Return [X, Y] of the center of cell containing provided text 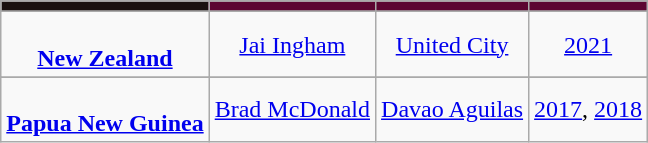
United City [452, 44]
Jai Ingham [292, 44]
Davao Aguilas [452, 110]
2021 [588, 44]
New Zealand [105, 44]
Brad McDonald [292, 110]
2017, 2018 [588, 110]
Papua New Guinea [105, 110]
